Scan for the cell matching the given text and deliver its [x, y] coordinate at center. 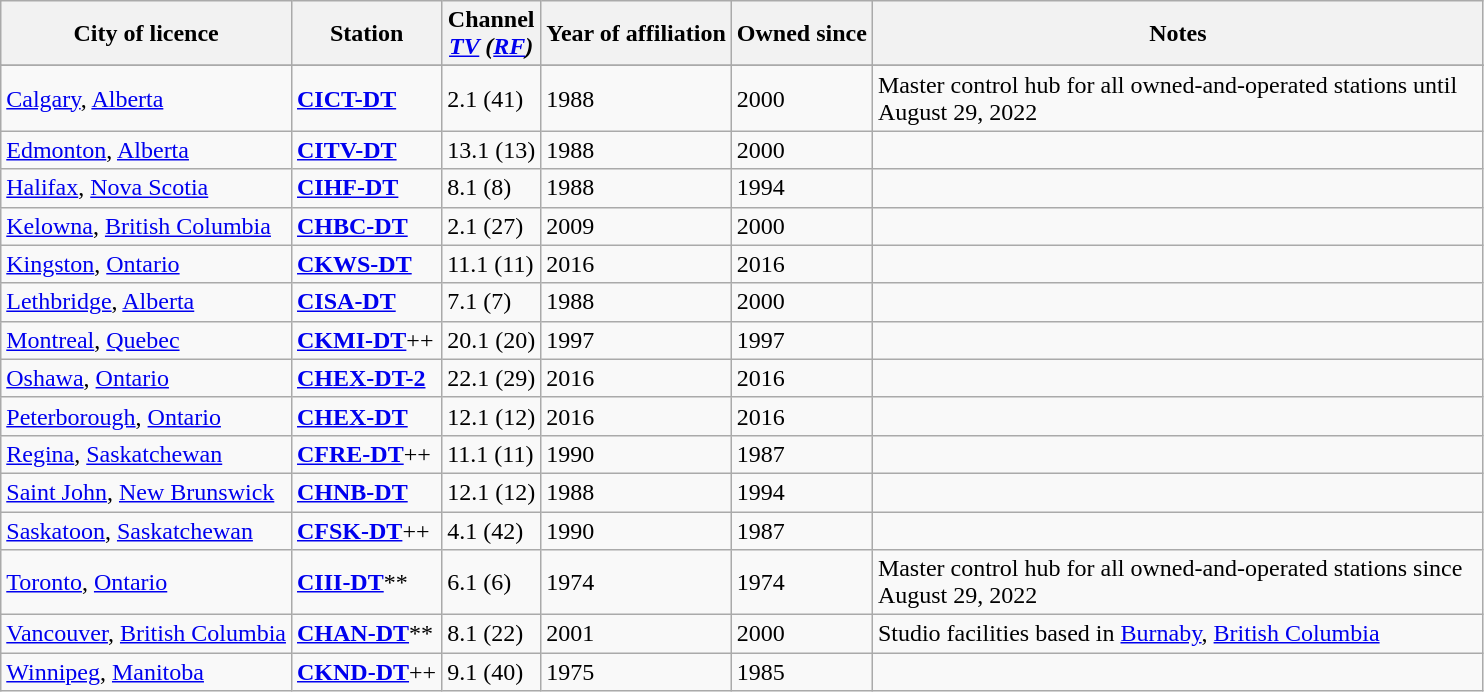
9.1 (40) [492, 672]
Kelowna, British Columbia [146, 226]
22.1 (29) [492, 378]
1975 [636, 672]
2.1 (27) [492, 226]
Vancouver, British Columbia [146, 634]
Oshawa, Ontario [146, 378]
Owned since [802, 34]
Calgary, Alberta [146, 98]
2001 [636, 634]
Lethbridge, Alberta [146, 302]
6.1 (6) [492, 582]
Kingston, Ontario [146, 264]
CHEX-DT-2 [366, 378]
Year of affiliation [636, 34]
13.1 (13) [492, 150]
Station [366, 34]
Edmonton, Alberta [146, 150]
4.1 (42) [492, 531]
Notes [1178, 34]
Studio facilities based in Burnaby, British Columbia [1178, 634]
Master control hub for all owned-and-operated stations until August 29, 2022 [1178, 98]
Peterborough, Ontario [146, 416]
CHNB-DT [366, 492]
CISA-DT [366, 302]
8.1 (8) [492, 188]
CIII-DT** [366, 582]
CHAN-DT** [366, 634]
City of licence [146, 34]
CIHF-DT [366, 188]
Montreal, Quebec [146, 340]
CFRE-DT++ [366, 454]
CFSK-DT++ [366, 531]
Saint John, New Brunswick [146, 492]
2.1 (41) [492, 98]
7.1 (7) [492, 302]
Winnipeg, Manitoba [146, 672]
Halifax, Nova Scotia [146, 188]
CICT-DT [366, 98]
8.1 (22) [492, 634]
CKWS-DT [366, 264]
2009 [636, 226]
1985 [802, 672]
CHEX-DT [366, 416]
20.1 (20) [492, 340]
CHBC-DT [366, 226]
CKMI-DT++ [366, 340]
ChannelTV (RF) [492, 34]
CITV-DT [366, 150]
Toronto, Ontario [146, 582]
CKND-DT++ [366, 672]
Master control hub for all owned-and-operated stations since August 29, 2022 [1178, 582]
Regina, Saskatchewan [146, 454]
Saskatoon, Saskatchewan [146, 531]
